For the text-containing cell, return its midpoint in [x, y] coordinate format. 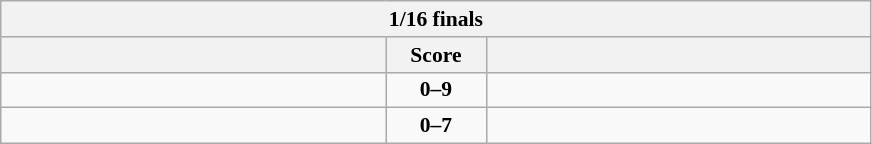
Score [436, 55]
1/16 finals [436, 19]
0–7 [436, 126]
0–9 [436, 90]
